Return the [X, Y] coordinate for the center point of the cell that contains the specified text.  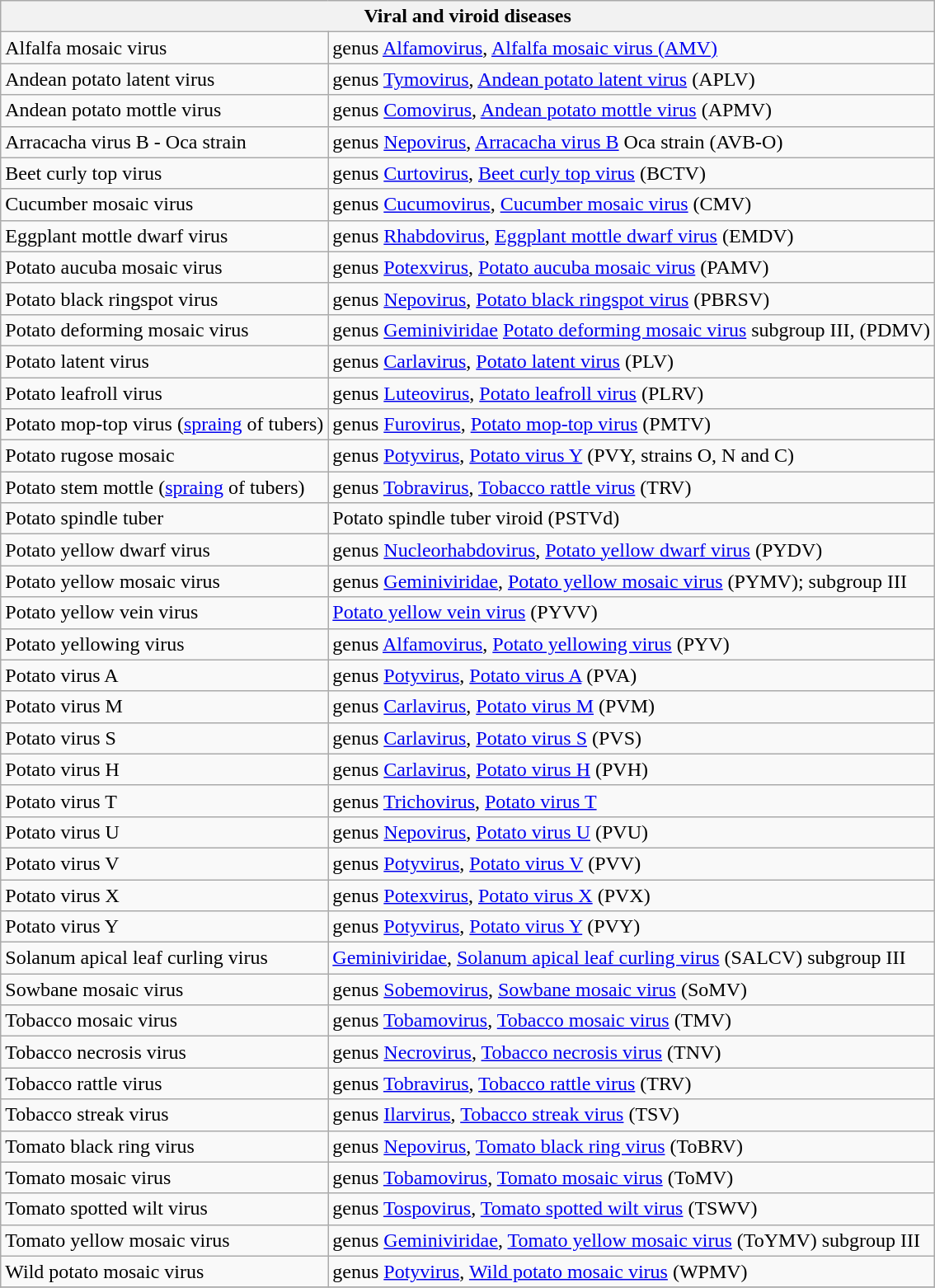
genus Carlavirus, Potato latent virus (PLV) [632, 361]
genus Potyvirus, Potato virus A (PVA) [632, 675]
genus Luteovirus, Potato leafroll virus (PLRV) [632, 393]
Potato virus S [165, 738]
Potato rugose mosaic [165, 456]
Wild potato mosaic virus [165, 1272]
Viral and viroid diseases [468, 16]
Potato deforming mosaic virus [165, 330]
Potato spindle tuber [165, 519]
Tomato black ring virus [165, 1146]
Potato yellow mosaic virus [165, 581]
Tobacco rattle virus [165, 1084]
Potato aucuba mosaic virus [165, 267]
Arracacha virus B - Oca strain [165, 142]
genus Tospovirus, Tomato spotted wilt virus (TSWV) [632, 1209]
genus Potyvirus, Potato virus V (PVV) [632, 863]
Potato virus A [165, 675]
Potato virus H [165, 769]
Sowbane mosaic virus [165, 990]
Tobacco streak virus [165, 1115]
Potato virus V [165, 863]
Beet curly top virus [165, 173]
Potato mop-top virus (spraing of tubers) [165, 425]
genus Potexvirus, Potato virus X (PVX) [632, 895]
genus Potyvirus, Potato virus Y (PVY, strains O, N and C) [632, 456]
Eggplant mottle dwarf virus [165, 236]
genus Geminiviridae, Potato yellow mosaic virus (PYMV); subgroup III [632, 581]
genus Rhabdovirus, Eggplant mottle dwarf virus (EMDV) [632, 236]
Potato virus U [165, 832]
genus Carlavirus, Potato virus M (PVM) [632, 707]
Potato spindle tuber viroid (PSTVd) [632, 519]
genus Carlavirus, Potato virus H (PVH) [632, 769]
genus Nepovirus, Potato black ringspot virus (PBRSV) [632, 298]
genus Nepovirus, Tomato black ring virus (ToBRV) [632, 1146]
Potato virus X [165, 895]
genus Potyvirus, Potato virus Y (PVY) [632, 927]
genus Tobamovirus, Tobacco mosaic virus (TMV) [632, 1021]
genus Carlavirus, Potato virus S (PVS) [632, 738]
Potato yellowing virus [165, 644]
genus Alfamovirus, Potato yellowing virus (PYV) [632, 644]
Potato virus M [165, 707]
Tomato spotted wilt virus [165, 1209]
Potato leafroll virus [165, 393]
Potato black ringspot virus [165, 298]
genus Trichovirus, Potato virus T [632, 801]
Potato latent virus [165, 361]
Tobacco necrosis virus [165, 1052]
genus Potexvirus, Potato aucuba mosaic virus (PAMV) [632, 267]
genus Geminiviridae Potato deforming mosaic virus subgroup III, (PDMV) [632, 330]
Andean potato mottle virus [165, 110]
genus Furovirus, Potato mop-top virus (PMTV) [632, 425]
genus Nepovirus, Potato virus U (PVU) [632, 832]
genus Curtovirus, Beet curly top virus (BCTV) [632, 173]
Potato virus T [165, 801]
Geminiviridae, Solanum apical leaf curling virus (SALCV) subgroup III [632, 958]
Tomato yellow mosaic virus [165, 1240]
genus Nepovirus, Arracacha virus B Oca strain (AVB-O) [632, 142]
Potato yellow vein virus [165, 613]
Potato stem mottle (spraing of tubers) [165, 487]
Cucumber mosaic virus [165, 204]
genus Tobamovirus, Tomato mosaic virus (ToMV) [632, 1178]
genus Tymovirus, Andean potato latent virus (APLV) [632, 79]
genus Alfamovirus, Alfalfa mosaic virus (AMV) [632, 48]
genus Necrovirus, Tobacco necrosis virus (TNV) [632, 1052]
Tomato mosaic virus [165, 1178]
Potato yellow dwarf virus [165, 550]
genus Geminiviridae, Tomato yellow mosaic virus (ToYMV) subgroup III [632, 1240]
genus Sobemovirus, Sowbane mosaic virus (SoMV) [632, 990]
Potato yellow vein virus (PYVV) [632, 613]
genus Cucumovirus, Cucumber mosaic virus (CMV) [632, 204]
Tobacco mosaic virus [165, 1021]
Andean potato latent virus [165, 79]
Alfalfa mosaic virus [165, 48]
Potato virus Y [165, 927]
genus Ilarvirus, Tobacco streak virus (TSV) [632, 1115]
genus Potyvirus, Wild potato mosaic virus (WPMV) [632, 1272]
Solanum apical leaf curling virus [165, 958]
genus Comovirus, Andean potato mottle virus (APMV) [632, 110]
genus Nucleorhabdovirus, Potato yellow dwarf virus (PYDV) [632, 550]
